Pinpoint the cell where the given text exists, returning its (X, Y) midpoint coordinate. 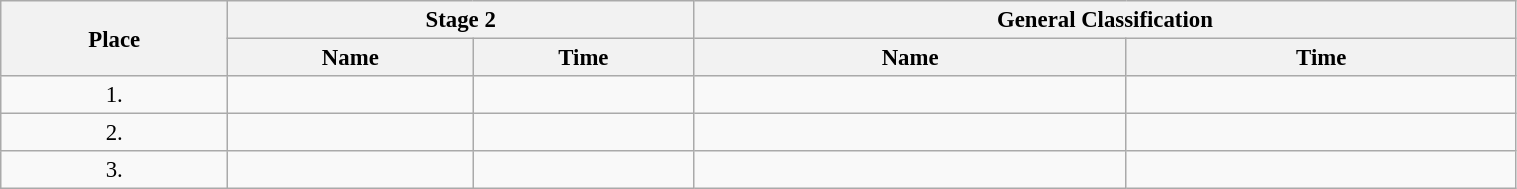
Stage 2 (461, 20)
2. (114, 133)
3. (114, 170)
Place (114, 38)
1. (114, 95)
General Classification (1105, 20)
